Scan for the cell matching the given text and deliver its [X, Y] coordinate at center. 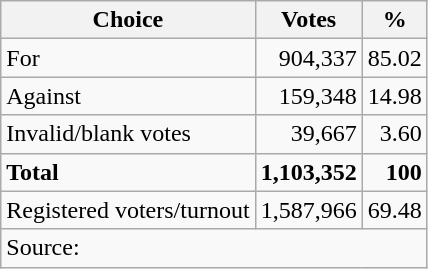
Votes [308, 20]
Choice [128, 20]
Source: [214, 248]
Total [128, 172]
39,667 [308, 134]
1,587,966 [308, 210]
159,348 [308, 96]
% [394, 20]
3.60 [394, 134]
Registered voters/turnout [128, 210]
For [128, 58]
100 [394, 172]
69.48 [394, 210]
85.02 [394, 58]
Invalid/blank votes [128, 134]
Against [128, 96]
904,337 [308, 58]
1,103,352 [308, 172]
14.98 [394, 96]
